Search for the cell housing the specified text and yield its (X, Y) center coordinate. 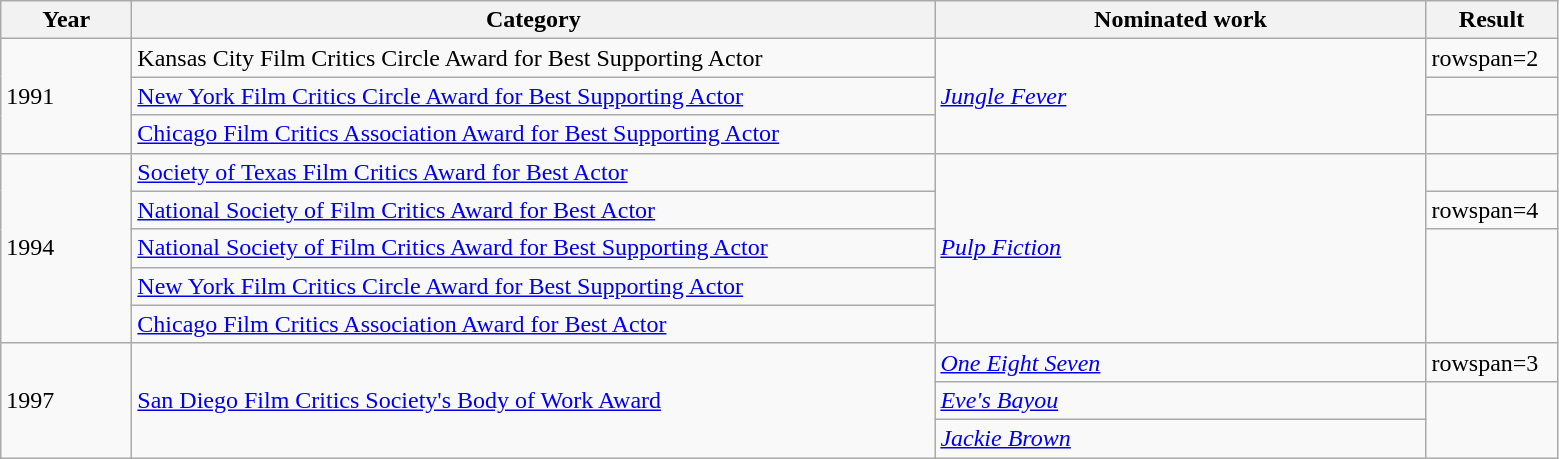
Pulp Fiction (1180, 248)
National Society of Film Critics Award for Best Actor (534, 210)
rowspan=2 (1492, 58)
1997 (66, 400)
rowspan=4 (1492, 210)
Year (66, 20)
Jungle Fever (1180, 96)
rowspan=3 (1492, 362)
Eve's Bayou (1180, 400)
1994 (66, 248)
Chicago Film Critics Association Award for Best Supporting Actor (534, 134)
San Diego Film Critics Society's Body of Work Award (534, 400)
Kansas City Film Critics Circle Award for Best Supporting Actor (534, 58)
Result (1492, 20)
Society of Texas Film Critics Award for Best Actor (534, 172)
1991 (66, 96)
Nominated work (1180, 20)
National Society of Film Critics Award for Best Supporting Actor (534, 248)
One Eight Seven (1180, 362)
Chicago Film Critics Association Award for Best Actor (534, 324)
Category (534, 20)
Jackie Brown (1180, 438)
